Identify which cell holds the provided text, then report its (x, y) central coordinate. 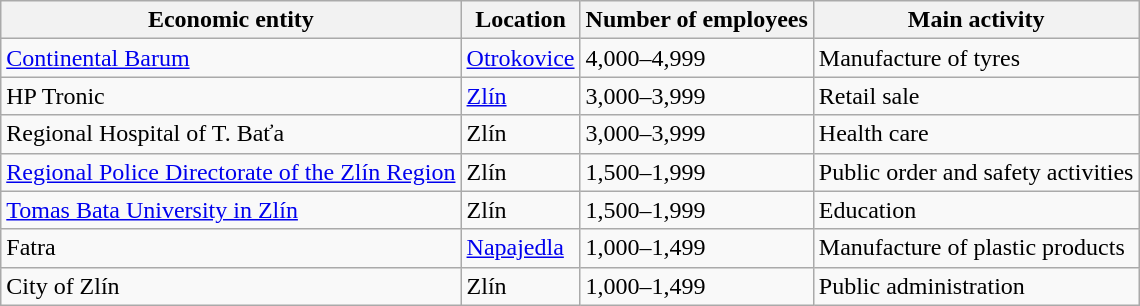
Location (520, 20)
Manufacture of tyres (976, 58)
City of Zlín (231, 286)
Continental Barum (231, 58)
Napajedla (520, 248)
Retail sale (976, 96)
Regional Hospital of T. Baťa (231, 134)
4,000–4,999 (696, 58)
Number of employees (696, 20)
Education (976, 210)
Regional Police Directorate of the Zlín Region (231, 172)
Public administration (976, 286)
Otrokovice (520, 58)
Manufacture of plastic products (976, 248)
Tomas Bata University in Zlín (231, 210)
Health care (976, 134)
Fatra (231, 248)
Public order and safety activities (976, 172)
Economic entity (231, 20)
HP Tronic (231, 96)
Main activity (976, 20)
